Search for the cell housing the specified text and yield its [X, Y] center coordinate. 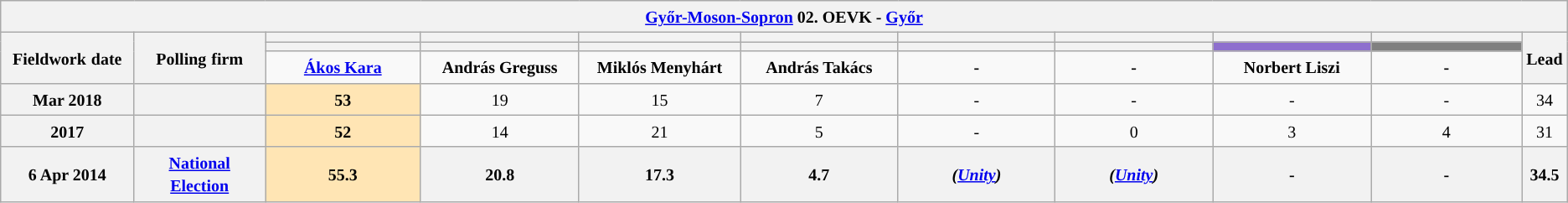
3 [1292, 131]
20.8 [500, 174]
Polling firm [199, 58]
52 [343, 131]
Miklós Menyhárt [659, 67]
53 [343, 99]
Norbert Liszi [1292, 67]
0 [1134, 131]
András Greguss [500, 67]
6 Apr 2014 [67, 174]
András Takács [819, 67]
National Election [199, 174]
31 [1545, 131]
2017 [67, 131]
55.3 [343, 174]
Fieldwork date [67, 58]
Mar 2018 [67, 99]
14 [500, 131]
19 [500, 99]
21 [659, 131]
5 [819, 131]
34 [1545, 99]
4 [1447, 131]
15 [659, 99]
Ákos Kara [343, 67]
7 [819, 99]
17.3 [659, 174]
Győr-Moson-Sopron 02. OEVK - Győr [784, 17]
Lead [1545, 58]
34.5 [1545, 174]
4.7 [819, 174]
